Detect which cell encompasses the target text, then output its [X, Y] center coordinate. 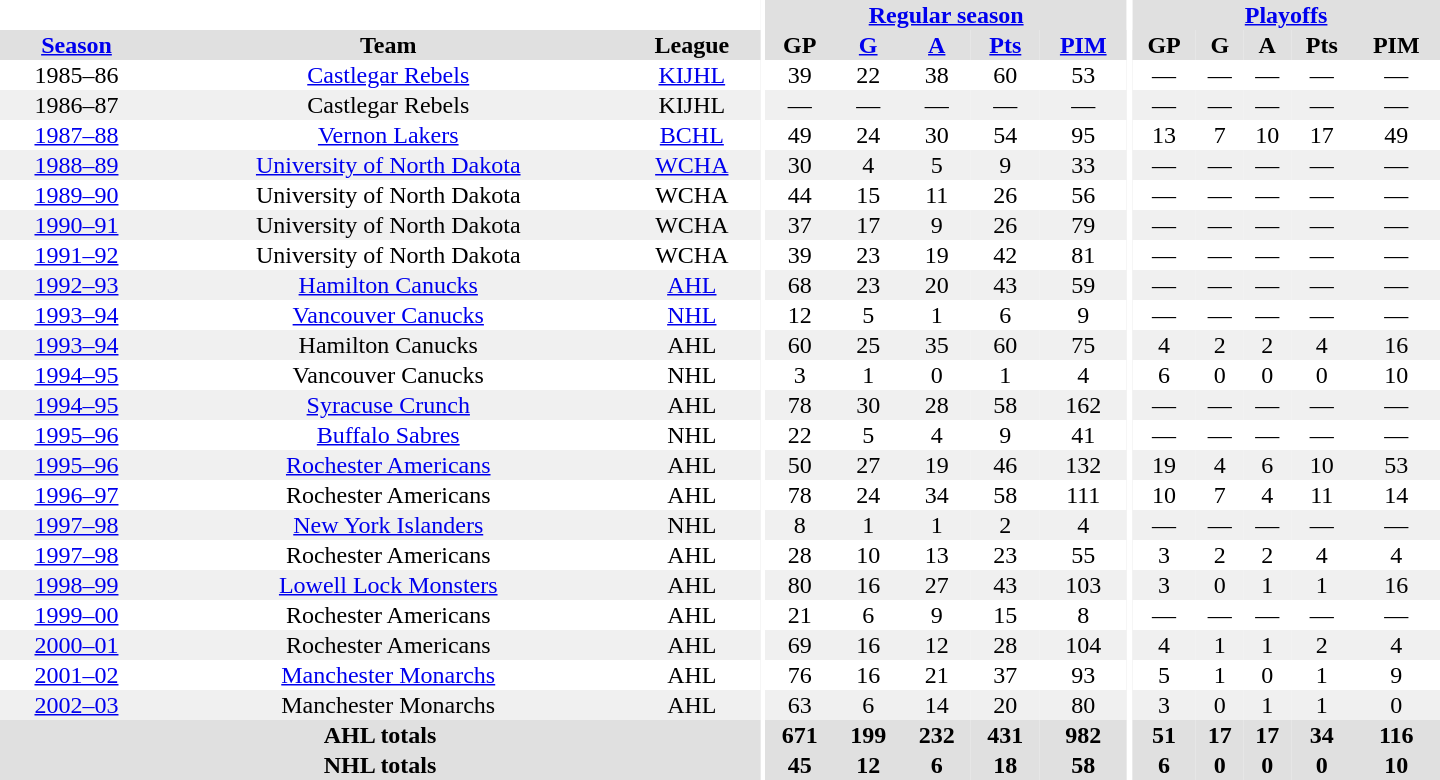
Syracuse Crunch [388, 405]
2002–03 [76, 705]
1999–00 [76, 615]
1986–87 [76, 105]
Lowell Lock Monsters [388, 585]
League [692, 45]
162 [1084, 405]
232 [936, 735]
982 [1084, 735]
1996–97 [76, 495]
111 [1084, 495]
56 [1084, 195]
1988–89 [76, 165]
55 [1084, 555]
41 [1084, 435]
Playoffs [1286, 15]
New York Islanders [388, 525]
NHL totals [380, 765]
59 [1084, 285]
Buffalo Sabres [388, 435]
1990–91 [76, 225]
33 [1084, 165]
104 [1084, 645]
Season [76, 45]
18 [1006, 765]
68 [800, 285]
81 [1084, 255]
2000–01 [76, 645]
1992–93 [76, 285]
116 [1396, 735]
Team [388, 45]
69 [800, 645]
Vernon Lakers [388, 135]
42 [1006, 255]
2001–02 [76, 675]
1985–86 [76, 75]
1991–92 [76, 255]
AHL totals [380, 735]
35 [936, 345]
132 [1084, 465]
76 [800, 675]
671 [800, 735]
54 [1006, 135]
1987–88 [76, 135]
50 [800, 465]
431 [1006, 735]
Regular season [946, 15]
46 [1006, 465]
45 [800, 765]
51 [1164, 735]
95 [1084, 135]
93 [1084, 675]
79 [1084, 225]
25 [868, 345]
BCHL [692, 135]
103 [1084, 585]
63 [800, 705]
38 [936, 75]
75 [1084, 345]
1989–90 [76, 195]
44 [800, 195]
199 [868, 735]
1998–99 [76, 585]
